Return (X, Y) of the center of cell containing provided text 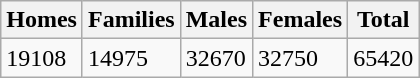
65420 (384, 58)
32750 (300, 58)
Families (131, 20)
14975 (131, 58)
Females (300, 20)
Homes (42, 20)
32670 (216, 58)
Total (384, 20)
19108 (42, 58)
Males (216, 20)
